Search for the cell housing the specified text and yield its (X, Y) center coordinate. 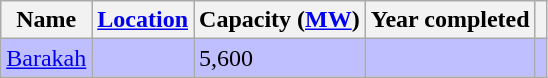
5,600 (280, 58)
Name (46, 20)
Location (143, 20)
Year completed (450, 20)
Barakah (46, 58)
Capacity (MW) (280, 20)
